For the text-containing cell, return its midpoint in (X, Y) coordinate format. 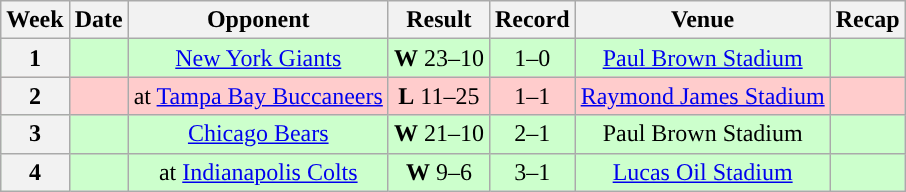
W 21–10 (438, 134)
New York Giants (258, 58)
Recap (868, 20)
1–1 (532, 96)
Raymond James Stadium (702, 96)
at Tampa Bay Buccaneers (258, 96)
Date (98, 20)
W 23–10 (438, 58)
4 (35, 172)
1 (35, 58)
3 (35, 134)
2 (35, 96)
Chicago Bears (258, 134)
Lucas Oil Stadium (702, 172)
3–1 (532, 172)
L 11–25 (438, 96)
at Indianapolis Colts (258, 172)
1–0 (532, 58)
Record (532, 20)
Opponent (258, 20)
W 9–6 (438, 172)
Result (438, 20)
Venue (702, 20)
Week (35, 20)
2–1 (532, 134)
